Search for the cell housing the specified text and yield its [x, y] center coordinate. 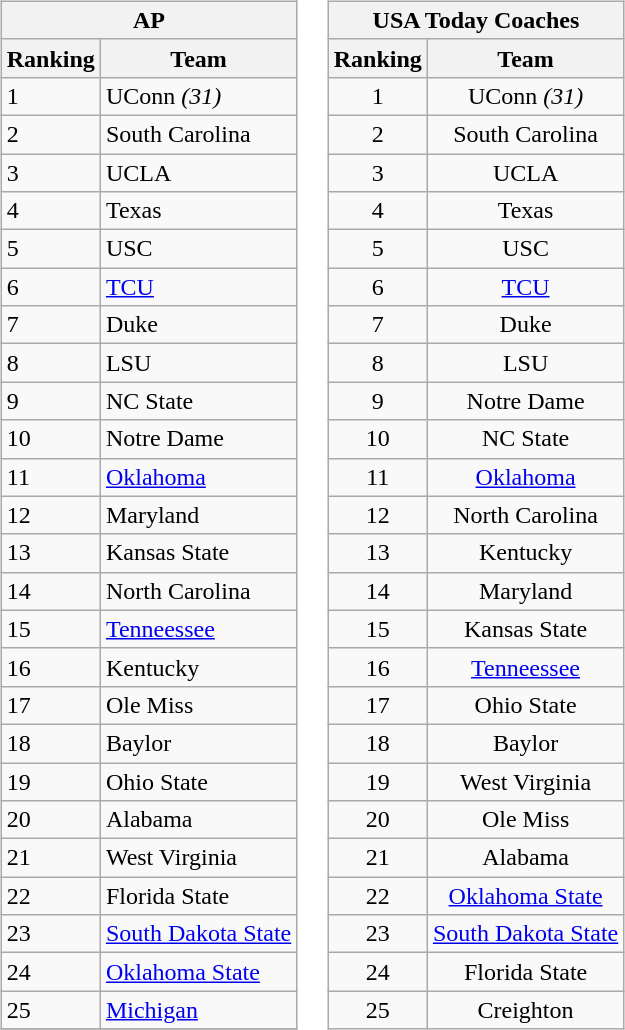
Creighton [525, 1010]
AP [149, 20]
USA Today Coaches [476, 20]
Michigan [198, 1010]
